Output the (X, Y) coordinate of the center of the cell containing the given text.  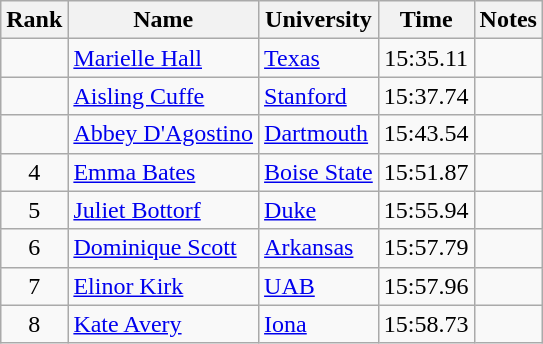
5 (34, 210)
15:58.73 (426, 324)
8 (34, 324)
15:43.54 (426, 134)
15:57.96 (426, 286)
Boise State (319, 172)
15:55.94 (426, 210)
15:37.74 (426, 96)
UAB (319, 286)
University (319, 20)
4 (34, 172)
Notes (508, 20)
15:57.79 (426, 248)
Marielle Hall (164, 58)
Dominique Scott (164, 248)
Rank (34, 20)
Emma Bates (164, 172)
Elinor Kirk (164, 286)
Stanford (319, 96)
15:51.87 (426, 172)
Arkansas (319, 248)
Abbey D'Agostino (164, 134)
Time (426, 20)
6 (34, 248)
Kate Avery (164, 324)
7 (34, 286)
Texas (319, 58)
Name (164, 20)
Iona (319, 324)
Juliet Bottorf (164, 210)
Aisling Cuffe (164, 96)
Duke (319, 210)
15:35.11 (426, 58)
Dartmouth (319, 134)
